Output the (X, Y) coordinate of the center of the cell containing the given text.  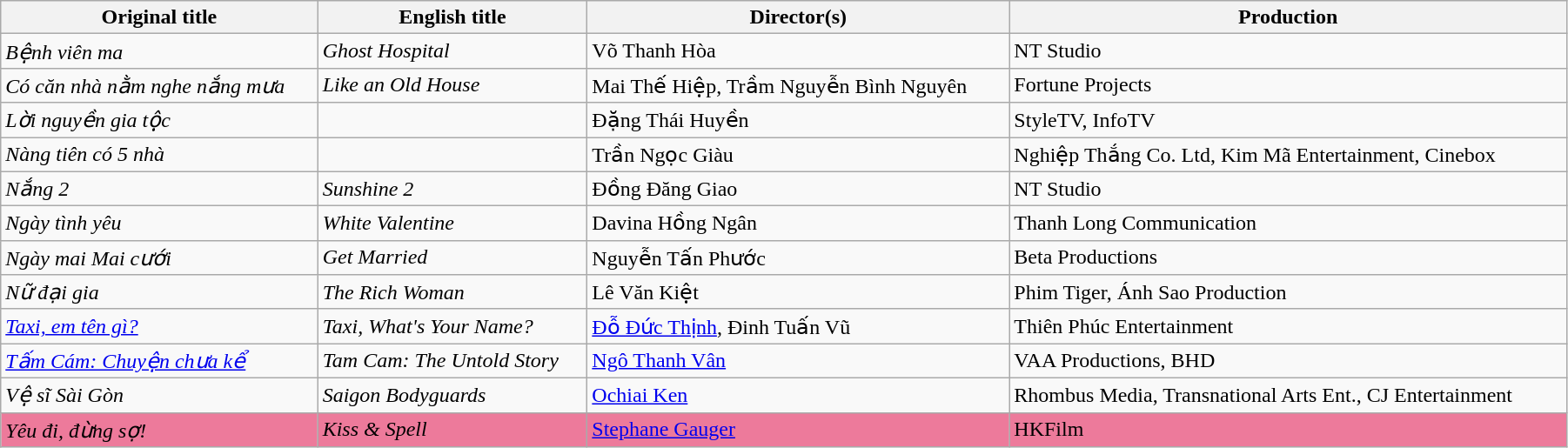
Mai Thế Hiệp, Trầm Nguyễn Bình Nguyên (799, 85)
Kiss & Spell (452, 430)
StyleTV, InfoTV (1288, 120)
Production (1288, 17)
Nắng 2 (159, 189)
The Rich Woman (452, 292)
Nàng tiên có 5 nhà (159, 155)
White Valentine (452, 224)
Nguyễn Tấn Phước (799, 257)
Original title (159, 17)
Nghiệp Thắng Co. Ltd, Kim Mã Entertainment, Cinebox (1288, 155)
Tấm Cám: Chuyện chưa kể (159, 361)
Đặng Thái Huyền (799, 120)
Davina Hồng Ngân (799, 224)
Yêu đi, đừng sợ! (159, 430)
Taxi, What's Your Name? (452, 326)
Get Married (452, 257)
Tam Cam: The Untold Story (452, 361)
Trần Ngọc Giàu (799, 155)
Saigon Bodyguards (452, 395)
Lời nguyền gia tộc (159, 120)
Taxi, em tên gì? (159, 326)
Fortune Projects (1288, 85)
Lê Văn Kiệt (799, 292)
Beta Productions (1288, 257)
VAA Productions, BHD (1288, 361)
Like an Old House (452, 85)
Ngày mai Mai cưới (159, 257)
Ngô Thanh Vân (799, 361)
English title (452, 17)
Rhombus Media, Transnational Arts Ent., CJ Entertainment (1288, 395)
Đỗ Đức Thịnh, Đinh Tuấn Vũ (799, 326)
Ghost Hospital (452, 51)
Ochiai Ken (799, 395)
Phim Tiger, Ánh Sao Production (1288, 292)
Bệnh viên ma (159, 51)
Có căn nhà nằm nghe nắng mưa (159, 85)
Đồng Đăng Giao (799, 189)
Thanh Long Communication (1288, 224)
Director(s) (799, 17)
Vệ sĩ Sài Gòn (159, 395)
Stephane Gauger (799, 430)
Nữ đại gia (159, 292)
Ngày tình yêu (159, 224)
Võ Thanh Hòa (799, 51)
HKFilm (1288, 430)
Thiên Phúc Entertainment (1288, 326)
Sunshine 2 (452, 189)
